Locate the cell with the specified text and output its [x, y] center coordinate. 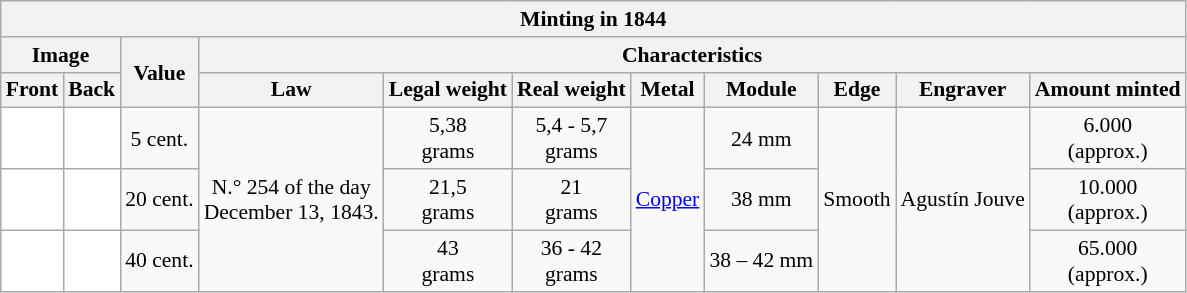
Engraver [963, 90]
36 - 42grams [572, 260]
Law [292, 90]
Amount minted [1108, 90]
Legal weight [448, 90]
5,4 - 5,7grams [572, 138]
Smooth [856, 200]
Minting in 1844 [594, 19]
5,38grams [448, 138]
Module [761, 90]
43grams [448, 260]
Edge [856, 90]
Real weight [572, 90]
Image [60, 55]
10.000(approx.) [1108, 200]
20 cent. [159, 200]
Back [92, 90]
5 cent. [159, 138]
24 mm [761, 138]
6.000(approx.) [1108, 138]
21grams [572, 200]
Front [32, 90]
Metal [668, 90]
40 cent. [159, 260]
38 mm [761, 200]
21,5grams [448, 200]
Characteristics [692, 55]
38 – 42 mm [761, 260]
Value [159, 72]
Agustín Jouve [963, 200]
N.° 254 of the dayDecember 13, 1843. [292, 200]
65.000(approx.) [1108, 260]
Copper [668, 200]
